Output the (x, y) coordinate of the center of the cell containing the given text.  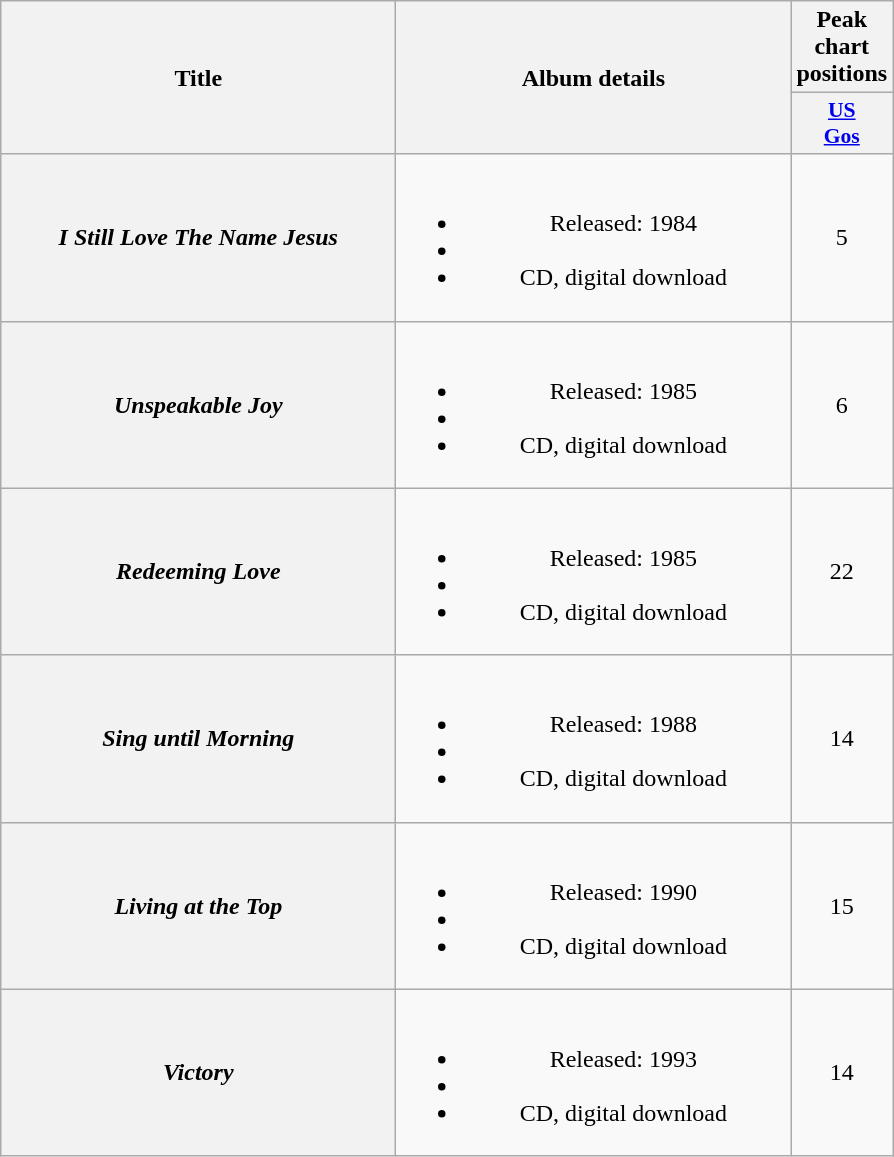
Released: 1984CD, digital download (594, 238)
Peak chart positions (842, 47)
Released: 1993CD, digital download (594, 1072)
USGos (842, 124)
15 (842, 906)
I Still Love The Name Jesus (198, 238)
5 (842, 238)
Released: 1990CD, digital download (594, 906)
Album details (594, 78)
Living at the Top (198, 906)
Victory (198, 1072)
Unspeakable Joy (198, 404)
22 (842, 572)
6 (842, 404)
Released: 1988CD, digital download (594, 738)
Redeeming Love (198, 572)
Sing until Morning (198, 738)
Title (198, 78)
